Return the [x, y] coordinate for the center point of the cell that contains the specified text.  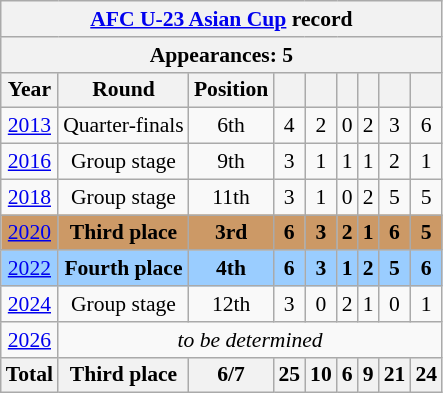
Fourth place [124, 269]
Quarter-finals [124, 126]
24 [426, 375]
3rd [231, 233]
6th [231, 126]
Year [30, 90]
11th [231, 197]
4 [289, 126]
2020 [30, 233]
to be determined [250, 340]
6/7 [231, 375]
2018 [30, 197]
21 [395, 375]
2022 [30, 269]
12th [231, 304]
Appearances: 5 [222, 55]
2024 [30, 304]
AFC U-23 Asian Cup record [222, 19]
2013 [30, 126]
Total [30, 375]
Round [124, 90]
2016 [30, 162]
4th [231, 269]
9 [368, 375]
10 [321, 375]
9th [231, 162]
25 [289, 375]
2026 [30, 340]
Position [231, 90]
